Pinpoint the cell where the given text exists, returning its [X, Y] midpoint coordinate. 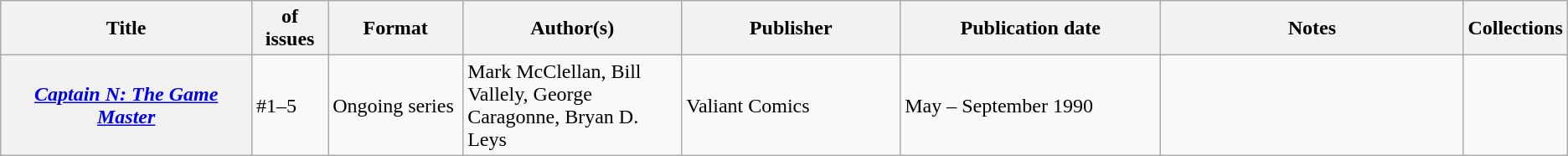
Notes [1312, 29]
Format [395, 29]
Publisher [791, 29]
May – September 1990 [1030, 106]
Publication date [1030, 29]
Title [126, 29]
Author(s) [573, 29]
Mark McClellan, Bill Vallely, George Caragonne, Bryan D. Leys [573, 106]
#1–5 [290, 106]
Ongoing series [395, 106]
of issues [290, 29]
Captain N: The Game Master [126, 106]
Collections [1515, 29]
Valiant Comics [791, 106]
